Provide the [X, Y] coordinate of the cell's center where the given text is located.  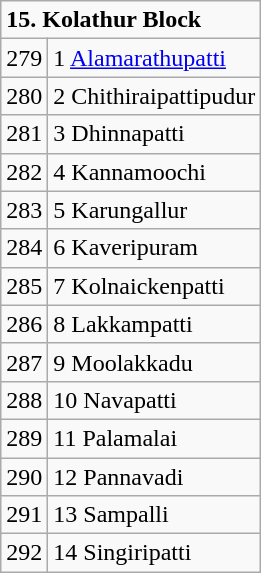
10 Navapatti [154, 400]
13 Sampalli [154, 515]
11 Palamalai [154, 438]
286 [24, 324]
292 [24, 553]
4 Kannamoochi [154, 172]
281 [24, 134]
279 [24, 58]
5 Karungallur [154, 210]
280 [24, 96]
282 [24, 172]
285 [24, 286]
288 [24, 400]
15. Kolathur Block [131, 20]
287 [24, 362]
14 Singiripatti [154, 553]
2 Chithiraipattipudur [154, 96]
290 [24, 477]
9 Moolakkadu [154, 362]
12 Pannavadi [154, 477]
7 Kolnaickenpatti [154, 286]
291 [24, 515]
289 [24, 438]
8 Lakkampatti [154, 324]
3 Dhinnapatti [154, 134]
284 [24, 248]
283 [24, 210]
6 Kaveripuram [154, 248]
1 Alamarathupatti [154, 58]
